Determine the [x, y] coordinate at the center of the cell enclosing the given text.  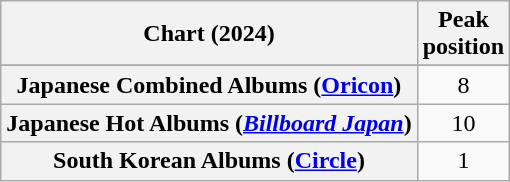
South Korean Albums (Circle) [209, 161]
Japanese Combined Albums (Oricon) [209, 85]
10 [463, 123]
Chart (2024) [209, 34]
Peakposition [463, 34]
Japanese Hot Albums (Billboard Japan) [209, 123]
1 [463, 161]
8 [463, 85]
